Identify which cell holds the provided text, then report its [x, y] central coordinate. 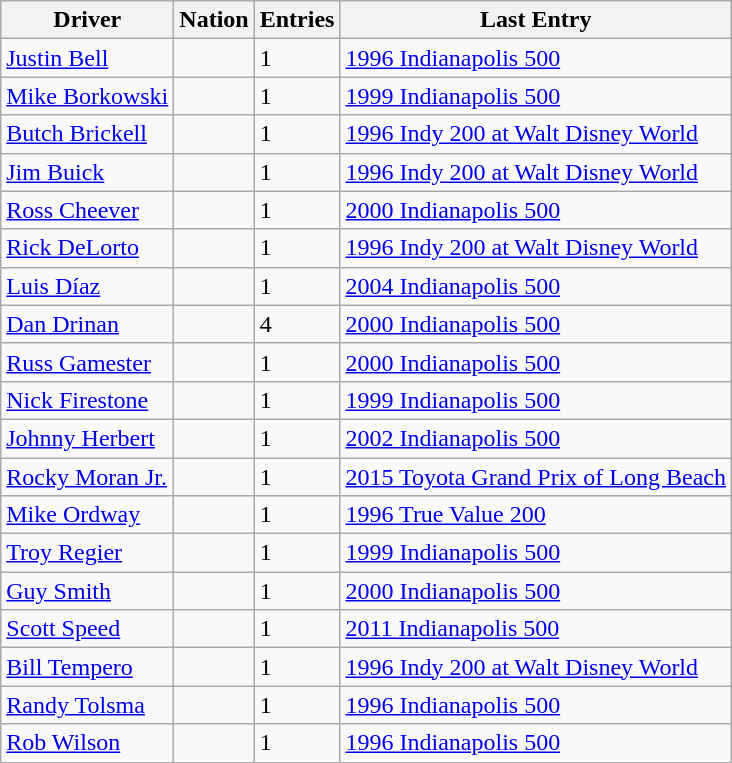
4 [297, 324]
Rick DeLorto [88, 248]
Nick Firestone [88, 400]
2011 Indianapolis 500 [536, 629]
Russ Gamester [88, 362]
Entries [297, 20]
Dan Drinan [88, 324]
1996 True Value 200 [536, 515]
Rocky Moran Jr. [88, 477]
Mike Borkowski [88, 96]
Guy Smith [88, 591]
2015 Toyota Grand Prix of Long Beach [536, 477]
Jim Buick [88, 172]
Last Entry [536, 20]
Nation [214, 20]
Driver [88, 20]
Rob Wilson [88, 743]
Randy Tolsma [88, 705]
2004 Indianapolis 500 [536, 286]
Justin Bell [88, 58]
Johnny Herbert [88, 438]
Luis Díaz [88, 286]
2002 Indianapolis 500 [536, 438]
Troy Regier [88, 553]
Butch Brickell [88, 134]
Bill Tempero [88, 667]
Mike Ordway [88, 515]
Ross Cheever [88, 210]
Scott Speed [88, 629]
